Capture the cell that displays the provided text and extract its (x, y) central coordinate. 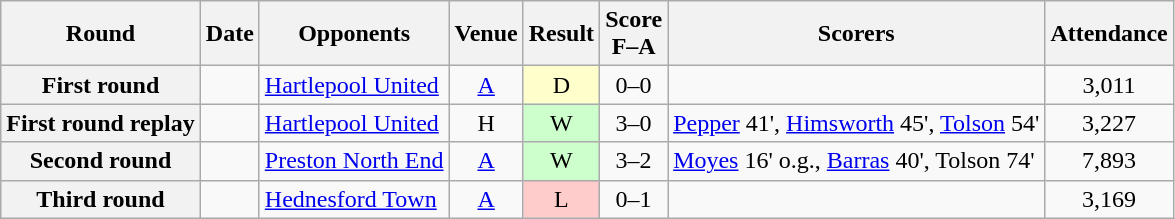
ScoreF–A (634, 34)
D (561, 85)
0–0 (634, 85)
3,227 (1109, 123)
Moyes 16' o.g., Barras 40', Tolson 74' (856, 161)
Scorers (856, 34)
First round (101, 85)
7,893 (1109, 161)
Opponents (354, 34)
Pepper 41', Himsworth 45', Tolson 54' (856, 123)
Third round (101, 199)
Date (230, 34)
Preston North End (354, 161)
Attendance (1109, 34)
L (561, 199)
3–0 (634, 123)
0–1 (634, 199)
3–2 (634, 161)
Second round (101, 161)
Venue (486, 34)
Round (101, 34)
3,011 (1109, 85)
Hednesford Town (354, 199)
Result (561, 34)
3,169 (1109, 199)
First round replay (101, 123)
H (486, 123)
